Capture the cell that displays the provided text and extract its [x, y] central coordinate. 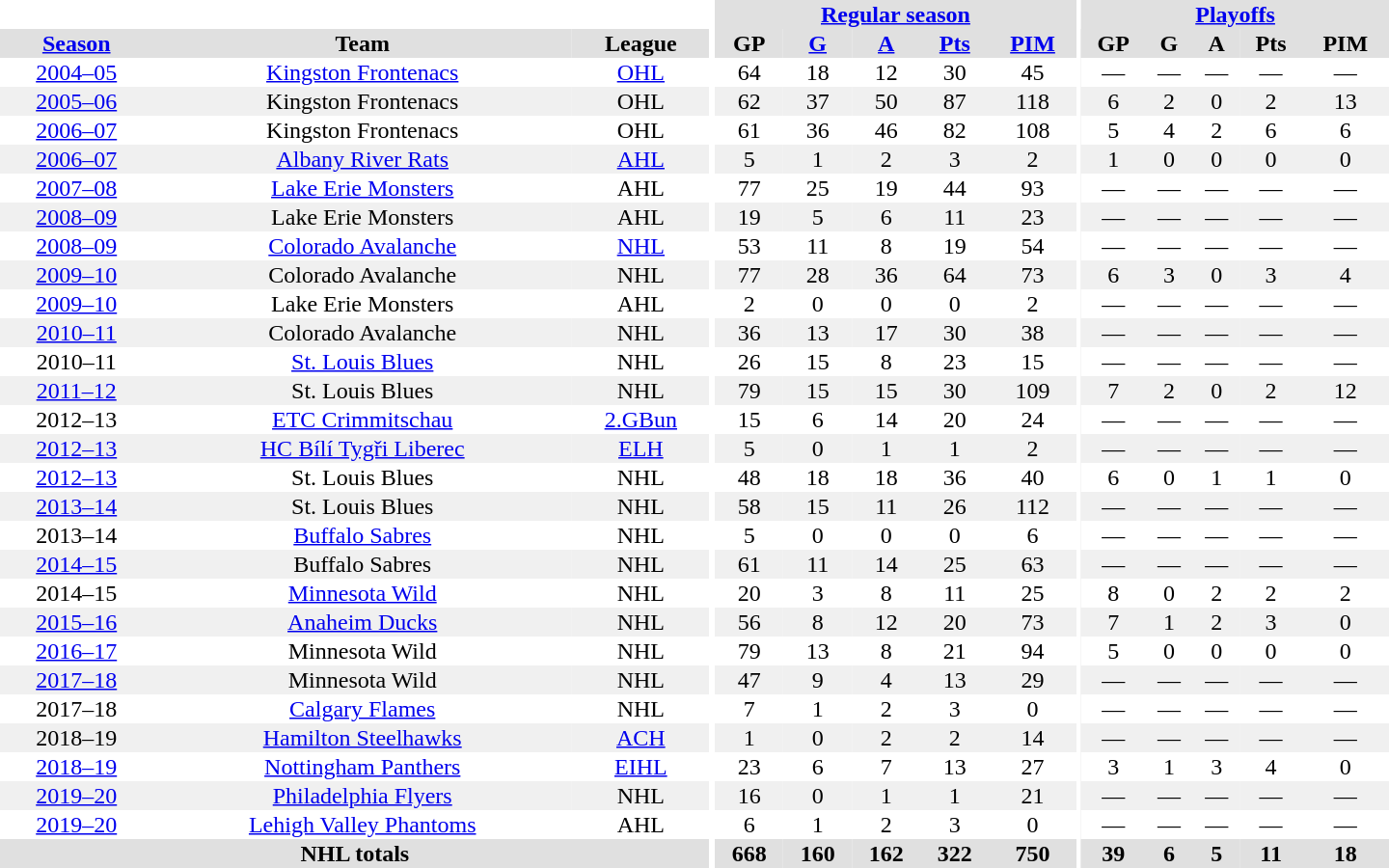
160 [818, 854]
2005–06 [76, 101]
47 [749, 680]
Team [363, 43]
112 [1032, 506]
118 [1032, 101]
93 [1032, 188]
45 [1032, 72]
48 [749, 477]
46 [885, 130]
24 [1032, 420]
94 [1032, 651]
58 [749, 506]
Philadelphia Flyers [363, 796]
750 [1032, 854]
Lehigh Valley Phantoms [363, 825]
62 [749, 101]
2007–08 [76, 188]
Nottingham Panthers [363, 767]
38 [1032, 333]
ACH [640, 738]
9 [818, 680]
EIHL [640, 767]
162 [885, 854]
Season [76, 43]
Anaheim Ducks [363, 622]
ELH [640, 448]
39 [1113, 854]
322 [955, 854]
2.GBun [640, 420]
63 [1032, 564]
NHL totals [355, 854]
29 [1032, 680]
2015–16 [76, 622]
87 [955, 101]
53 [749, 246]
27 [1032, 767]
2016–17 [76, 651]
28 [818, 275]
108 [1032, 130]
16 [749, 796]
League [640, 43]
Regular season [895, 14]
2011–12 [76, 391]
Albany River Rats [363, 159]
2004–05 [76, 72]
668 [749, 854]
56 [749, 622]
Calgary Flames [363, 709]
Playoffs [1235, 14]
50 [885, 101]
ETC Crimmitschau [363, 420]
17 [885, 333]
37 [818, 101]
109 [1032, 391]
40 [1032, 477]
44 [955, 188]
Hamilton Steelhawks [363, 738]
82 [955, 130]
54 [1032, 246]
HC Bílí Tygři Liberec [363, 448]
